Search for the cell housing the specified text and yield its [x, y] center coordinate. 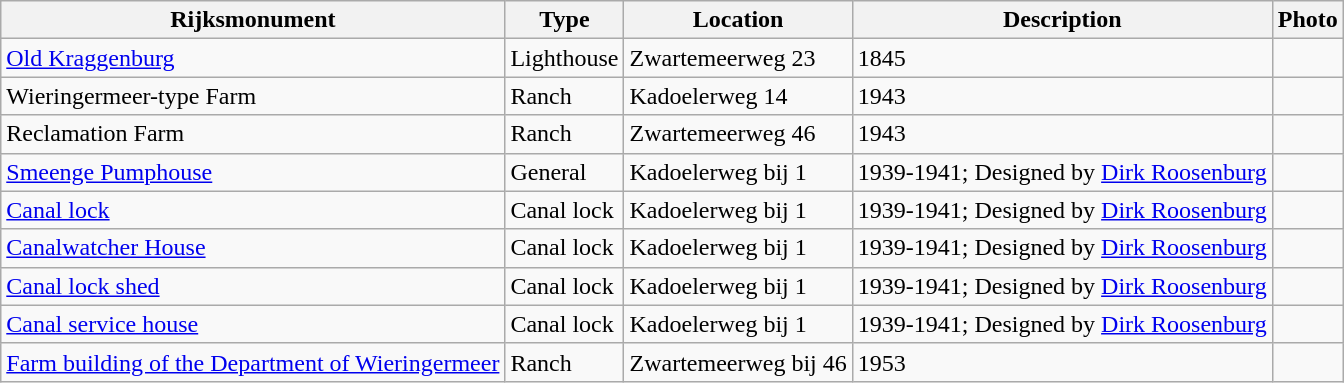
General [564, 172]
Farm building of the Department of Wieringermeer [253, 362]
Reclamation Farm [253, 134]
Description [1062, 20]
Canal service house [253, 324]
Lighthouse [564, 58]
Wieringermeer-type Farm [253, 96]
Rijksmonument [253, 20]
Smeenge Pumphouse [253, 172]
Kadoelerweg 14 [738, 96]
1845 [1062, 58]
1953 [1062, 362]
Photo [1308, 20]
Canal lock shed [253, 286]
Old Kraggenburg [253, 58]
Location [738, 20]
Zwartemeerweg 46 [738, 134]
Canalwatcher House [253, 248]
Zwartemeerweg bij 46 [738, 362]
Type [564, 20]
Zwartemeerweg 23 [738, 58]
